Determine the (x, y) coordinate at the center of the cell enclosing the given text.  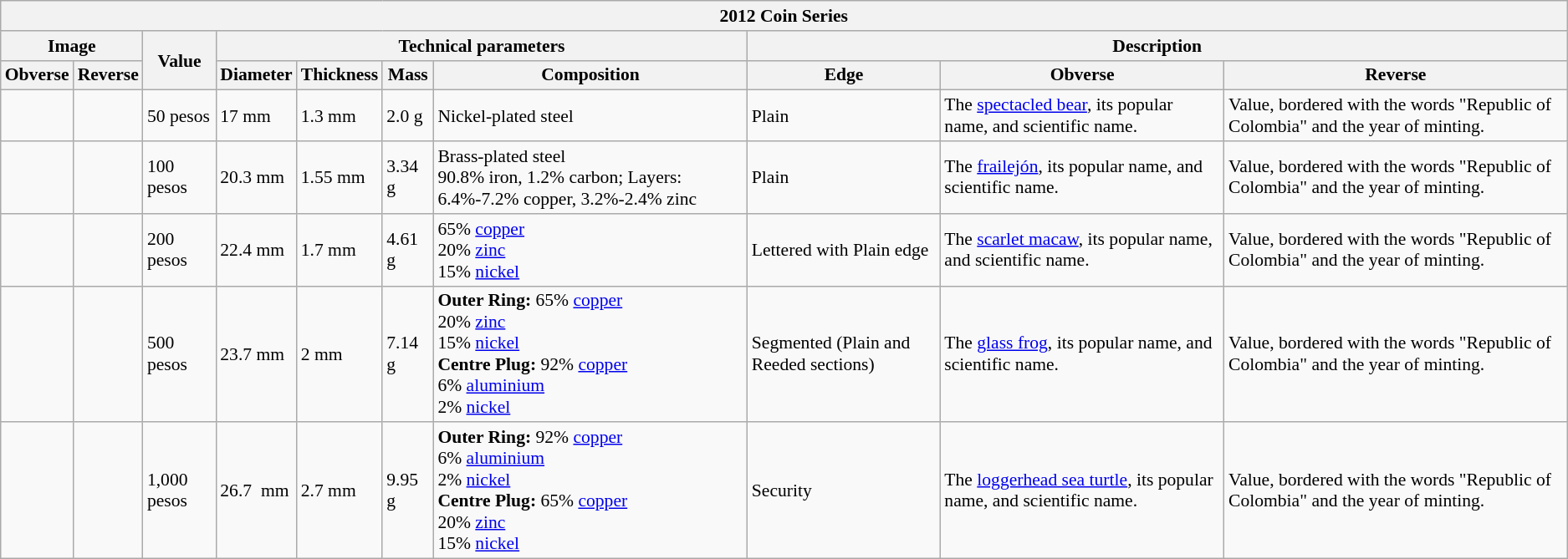
65% copper20% zinc15% nickel (590, 251)
50 pesos (179, 115)
4.61 g (408, 251)
200 pesos (179, 251)
2.7 mm (340, 491)
20.3 mm (256, 177)
22.4 mm (256, 251)
1.55 mm (340, 177)
Thickness (340, 75)
Security (844, 491)
The frailejón, its popular name, and scientific name. (1082, 177)
Value (179, 60)
1,000 pesos (179, 491)
1.3 mm (340, 115)
Composition (590, 75)
26.7 mm (256, 491)
100 pesos (179, 177)
Nickel-plated steel (590, 115)
The scarlet macaw, its popular name, and scientific name. (1082, 251)
2012 Coin Series (784, 16)
Description (1157, 46)
The spectacled bear, its popular name, and scientific name. (1082, 115)
500 pesos (179, 354)
Lettered with Plain edge (844, 251)
7.14 g (408, 354)
Edge (844, 75)
1.7 mm (340, 251)
17 mm (256, 115)
Mass (408, 75)
3.34 g (408, 177)
2 mm (340, 354)
The loggerhead sea turtle, its popular name, and scientific name. (1082, 491)
2.0 g (408, 115)
Diameter (256, 75)
The glass frog, its popular name, and scientific name. (1082, 354)
Outer Ring: 65% copper20% zinc15% nickelCentre Plug: 92% copper6% aluminium2% nickel (590, 354)
23.7 mm (256, 354)
Technical parameters (482, 46)
Image (72, 46)
9.95 g (408, 491)
Brass-plated steel90.8% iron, 1.2% carbon; Layers: 6.4%-7.2% copper, 3.2%-2.4% zinc (590, 177)
Outer Ring: 92% copper6% aluminium2% nickelCentre Plug: 65% copper20% zinc15% nickel (590, 491)
Segmented (Plain and Reeded sections) (844, 354)
